Find where the given text appears and provide that cell's center as (X, Y) coordinate. 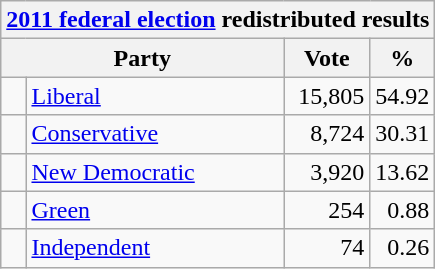
Independent (155, 248)
Liberal (155, 96)
254 (327, 210)
Vote (327, 58)
0.26 (402, 248)
0.88 (402, 210)
3,920 (327, 172)
New Democratic (155, 172)
% (402, 58)
30.31 (402, 134)
8,724 (327, 134)
Green (155, 210)
15,805 (327, 96)
13.62 (402, 172)
74 (327, 248)
2011 federal election redistributed results (218, 20)
Party (142, 58)
54.92 (402, 96)
Conservative (155, 134)
